Search for the cell housing the specified text and yield its [X, Y] center coordinate. 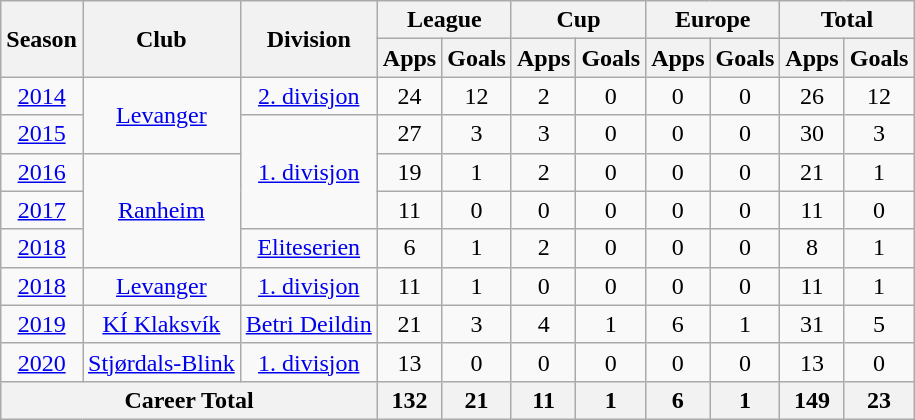
23 [879, 400]
2014 [42, 96]
2017 [42, 210]
Stjørdals-Blink [161, 362]
2015 [42, 134]
2. divisjon [308, 96]
27 [409, 134]
149 [812, 400]
132 [409, 400]
2019 [42, 324]
Cup [578, 20]
Career Total [190, 400]
8 [812, 248]
4 [543, 324]
Division [308, 39]
2020 [42, 362]
24 [409, 96]
31 [812, 324]
Eliteserien [308, 248]
Betri Deildin [308, 324]
Club [161, 39]
2016 [42, 172]
Ranheim [161, 210]
League [444, 20]
Europe [713, 20]
19 [409, 172]
30 [812, 134]
Season [42, 39]
Total [847, 20]
5 [879, 324]
KÍ Klaksvík [161, 324]
26 [812, 96]
